Locate the cell with the specified text and output its (x, y) center coordinate. 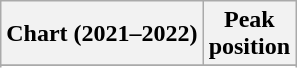
Peakposition (249, 34)
Chart (2021–2022) (102, 34)
